Detect which cell encompasses the target text, then output its [x, y] center coordinate. 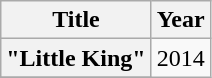
Year [180, 20]
Title [76, 20]
"Little King" [76, 58]
2014 [180, 58]
